From the cell containing the given text, extract its center point as [X, Y] coordinate. 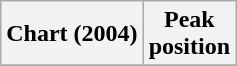
Chart (2004) [72, 34]
Peakposition [189, 34]
